Output the (x, y) coordinate of the center of the cell containing the given text.  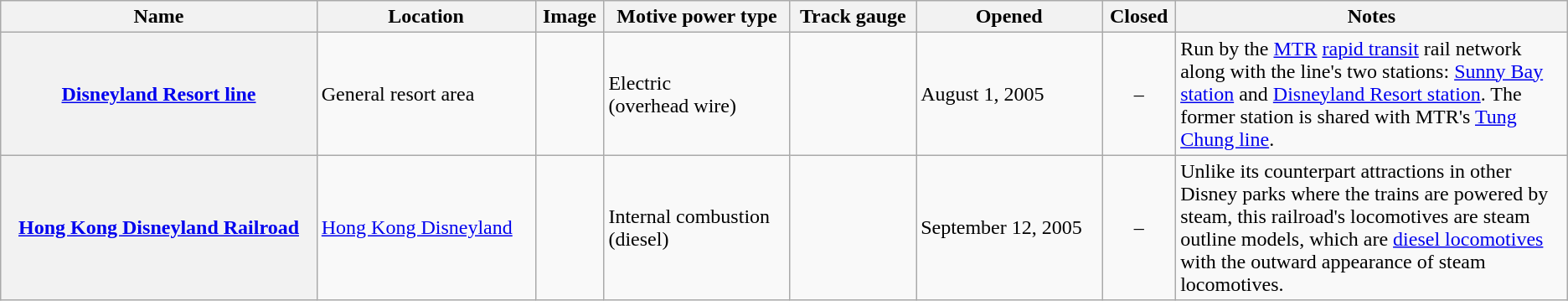
Location (426, 17)
September 12, 2005 (1009, 228)
Closed (1139, 17)
Electric(overhead wire) (697, 94)
Opened (1009, 17)
Disneyland Resort line (159, 94)
Image (570, 17)
Hong Kong Disneyland (426, 228)
General resort area (426, 94)
Notes (1372, 17)
Internal combustion(diesel) (697, 228)
Name (159, 17)
Track gauge (853, 17)
Motive power type (697, 17)
Hong Kong Disneyland Railroad (159, 228)
August 1, 2005 (1009, 94)
